From the cell containing the given text, extract its center point as (X, Y) coordinate. 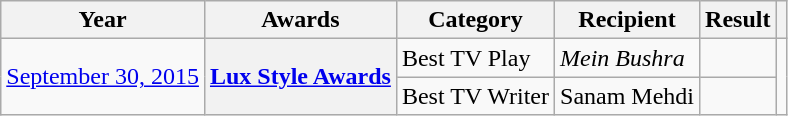
Sanam Mehdi (628, 96)
Year (103, 20)
Recipient (628, 20)
Awards (300, 20)
Lux Style Awards (300, 77)
Best TV Play (475, 58)
Mein Bushra (628, 58)
Result (738, 20)
Category (475, 20)
Best TV Writer (475, 96)
September 30, 2015 (103, 77)
